Extract the [x, y] coordinate from the center of the cell holding the provided text.  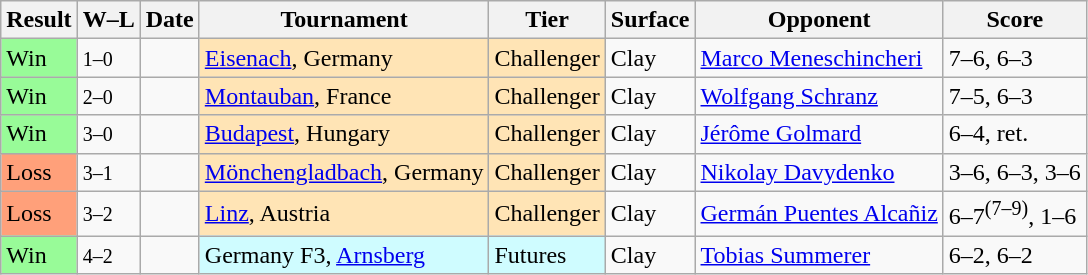
7–5, 6–3 [1014, 96]
6–7(7–9), 1–6 [1014, 214]
Budapest, Hungary [344, 134]
Linz, Austria [344, 214]
Tier [547, 20]
Mönchengladbach, Germany [344, 172]
Jérôme Golmard [819, 134]
Tobias Summerer [819, 255]
W–L [108, 20]
Montauban, France [344, 96]
4–2 [108, 255]
Surface [650, 20]
6–2, 6–2 [1014, 255]
7–6, 6–3 [1014, 58]
3–6, 6–3, 3–6 [1014, 172]
Date [170, 20]
2–0 [108, 96]
6–4, ret. [1014, 134]
Opponent [819, 20]
3–0 [108, 134]
Germán Puentes Alcañiz [819, 214]
Tournament [344, 20]
Nikolay Davydenko [819, 172]
3–1 [108, 172]
Marco Meneschincheri [819, 58]
Futures [547, 255]
Result [39, 20]
1–0 [108, 58]
3–2 [108, 214]
Wolfgang Schranz [819, 96]
Germany F3, Arnsberg [344, 255]
Score [1014, 20]
Eisenach, Germany [344, 58]
